Return the [X, Y] coordinate for the center point of the cell that contains the specified text.  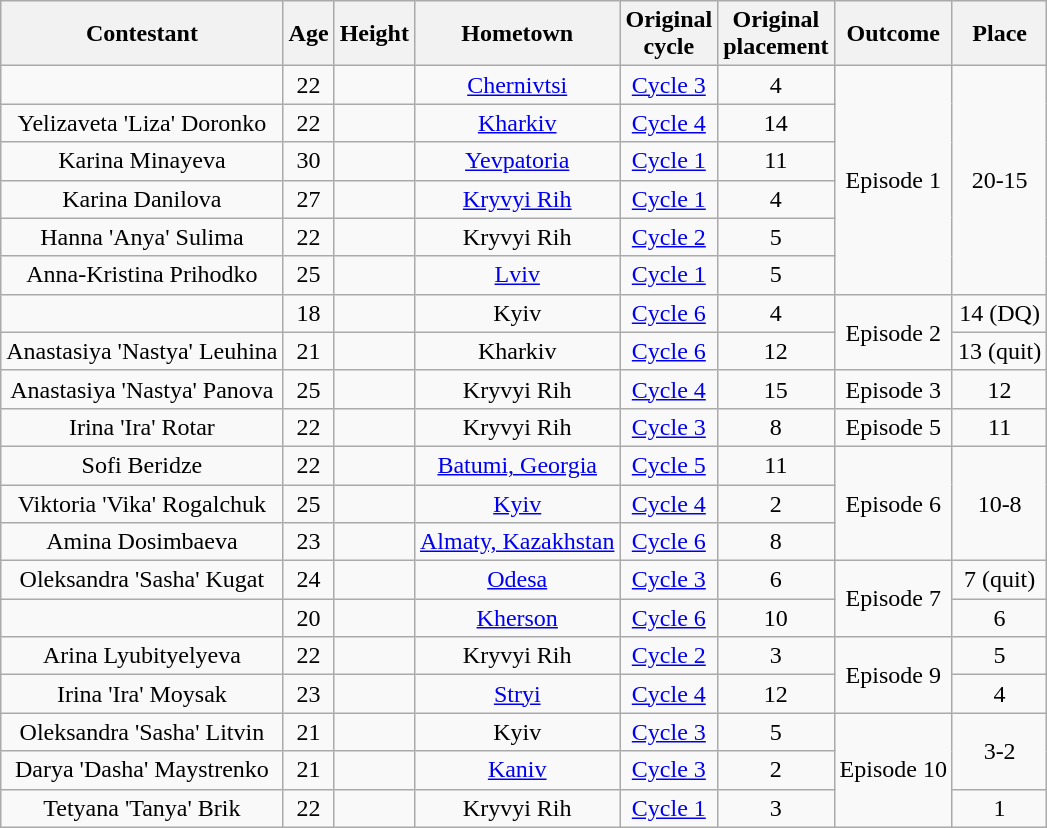
Originalplacement [776, 34]
Karina Minayeva [142, 161]
Episode 2 [893, 332]
Odesa [516, 580]
Episode 6 [893, 503]
Originalcycle [669, 34]
Batumi, Georgia [516, 465]
1 [999, 808]
Chernivtsi [516, 85]
13 (quit) [999, 351]
Anastasiya 'Nastya' Leuhina [142, 351]
Contestant [142, 34]
Oleksandra 'Sasha' Litvin [142, 732]
Episode 5 [893, 427]
Karina Danilova [142, 199]
Yevpatoria [516, 161]
14 (DQ) [999, 313]
Oleksandra 'Sasha' Kugat [142, 580]
Anastasiya 'Nastya' Panova [142, 389]
10-8 [999, 503]
Anna-Kristina Prihodko [142, 275]
Sofi Beridze [142, 465]
10 [776, 618]
Amina Dosimbaeva [142, 542]
Age [308, 34]
Yelizaveta 'Liza' Doronko [142, 123]
18 [308, 313]
Tetyana 'Tanya' Brik [142, 808]
Hanna 'Anya' Sulima [142, 237]
Episode 10 [893, 770]
Outcome [893, 34]
Height [374, 34]
7 (quit) [999, 580]
20-15 [999, 180]
Darya 'Dasha' Maystrenko [142, 770]
20 [308, 618]
24 [308, 580]
Kherson [516, 618]
3-2 [999, 751]
14 [776, 123]
Episode 3 [893, 389]
30 [308, 161]
Place [999, 34]
15 [776, 389]
Episode 1 [893, 180]
Episode 7 [893, 599]
Irina 'Ira' Rotar [142, 427]
Viktoria 'Vika' Rogalchuk [142, 503]
Almaty, Kazakhstan [516, 542]
Episode 9 [893, 675]
Kaniv [516, 770]
Irina 'Ira' Moysak [142, 694]
Cycle 5 [669, 465]
Lviv [516, 275]
Stryi [516, 694]
Arina Lyubityelyeva [142, 656]
27 [308, 199]
Hometown [516, 34]
